Find where the given text appears and provide that cell's center as (X, Y) coordinate. 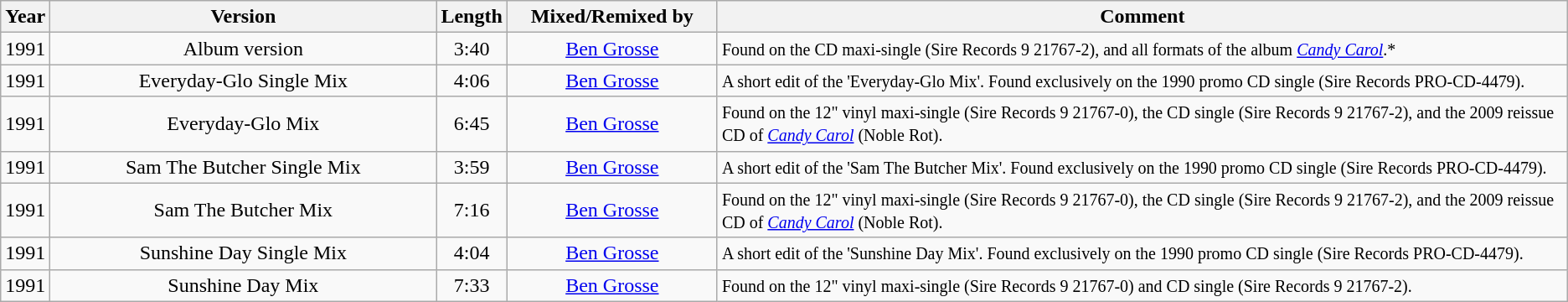
Everyday-Glo Single Mix (243, 81)
Found on the 12" vinyl maxi-single (Sire Records 9 21767-0) and CD single (Sire Records 9 21767-2). (1142, 285)
3:59 (472, 167)
A short edit of the 'Sam The Butcher Mix'. Found exclusively on the 1990 promo CD single (Sire Records PRO-CD-4479). (1142, 167)
Mixed/Remixed by (611, 17)
6:45 (472, 124)
Everyday-Glo Mix (243, 124)
A short edit of the 'Sunshine Day Mix'. Found exclusively on the 1990 promo CD single (Sire Records PRO-CD-4479). (1142, 253)
Sunshine Day Single Mix (243, 253)
Found on the CD maxi-single (Sire Records 9 21767-2), and all formats of the album Candy Carol.* (1142, 49)
Year (25, 17)
Album version (243, 49)
Comment (1142, 17)
7:33 (472, 285)
4:06 (472, 81)
3:40 (472, 49)
Version (243, 17)
Sam The Butcher Single Mix (243, 167)
A short edit of the 'Everyday-Glo Mix'. Found exclusively on the 1990 promo CD single (Sire Records PRO-CD-4479). (1142, 81)
4:04 (472, 253)
7:16 (472, 210)
Length (472, 17)
Sunshine Day Mix (243, 285)
Sam The Butcher Mix (243, 210)
